Find where the given text appears and provide that cell's center as (x, y) coordinate. 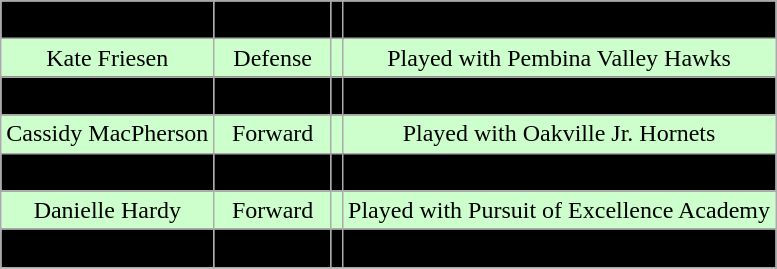
Played with Pembina Valley Hawks (560, 58)
Kate Friesen (108, 58)
Danielle Hardy (108, 210)
Played with East Coast Wizards (560, 248)
Defense (273, 58)
Nastasia Burzynski (108, 248)
Christina Putigna (108, 172)
Cassidy MacPherson (108, 134)
Madison Myers (108, 20)
Played with Etobicoke Jr. Dolphins (560, 96)
Emily Landry (108, 96)
Played with Pursuit of Excellence Academy (560, 210)
Goaltender (273, 20)
Played with Rice Memorial HS (VT) (560, 20)
